For the text-containing cell, return its midpoint in [X, Y] coordinate format. 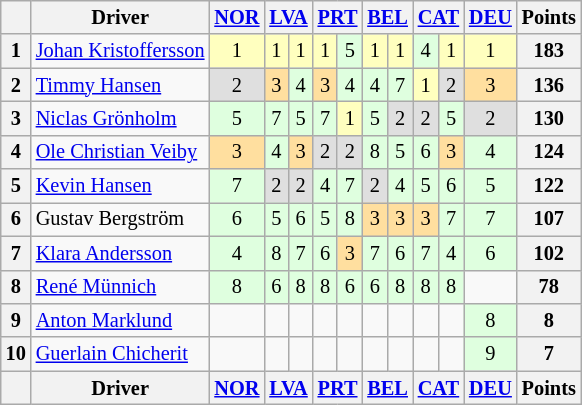
78 [549, 287]
124 [549, 152]
René Münnich [120, 287]
Kevin Hansen [120, 186]
183 [549, 51]
Guerlain Chicherit [120, 354]
Ole Christian Veiby [120, 152]
Johan Kristoffersson [120, 51]
Gustav Bergström [120, 219]
Timmy Hansen [120, 85]
130 [549, 118]
122 [549, 186]
10 [16, 354]
Anton Marklund [120, 320]
Niclas Grönholm [120, 118]
102 [549, 253]
136 [549, 85]
107 [549, 219]
Klara Andersson [120, 253]
